Capture the cell that displays the provided text and extract its [x, y] central coordinate. 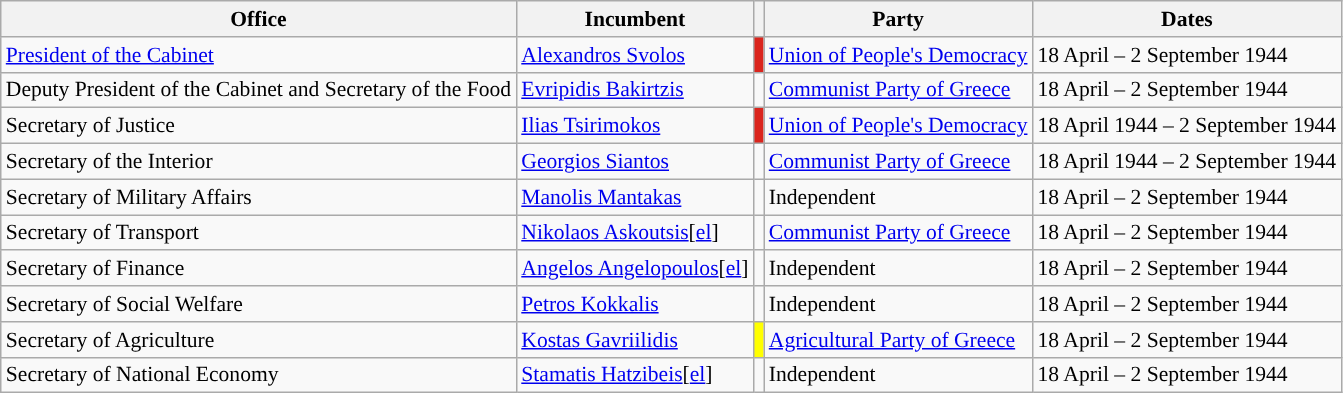
Petros Kokkalis [634, 304]
Incumbent [634, 19]
Angelos Angelopoulos[el] [634, 269]
Manolis Mantakas [634, 197]
Kostas Gavriilidis [634, 340]
Secretary of National Economy [258, 375]
President of the Cabinet [258, 55]
Deputy President of the Cabinet and Secretary of the Food [258, 90]
Ilias Tsirimokos [634, 126]
Secretary of Social Welfare [258, 304]
Alexandros Svolos [634, 55]
Party [898, 19]
Secretary of Finance [258, 269]
Nikolaos Askoutsis[el] [634, 233]
Dates [1188, 19]
Agricultural Party of Greece [898, 340]
Office [258, 19]
Secretary of the Interior [258, 162]
Georgios Siantos [634, 162]
Secretary of Military Affairs [258, 197]
Evripidis Bakirtzis [634, 90]
Secretary of Agriculture [258, 340]
Secretary of Justice [258, 126]
Secretary of Transport [258, 233]
Stamatis Hatzibeis[el] [634, 375]
